Return (x, y) of the center of cell containing provided text 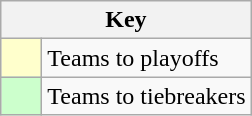
Teams to tiebreakers (146, 96)
Key (126, 20)
Teams to playoffs (146, 58)
